Identify which cell holds the provided text, then report its (X, Y) central coordinate. 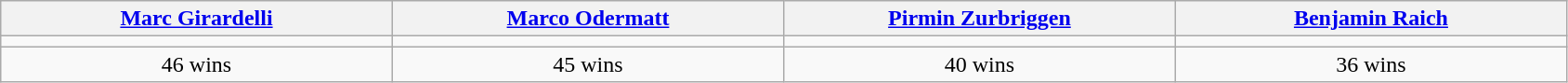
Pirmin Zurbriggen (979, 19)
Benjamin Raich (1371, 19)
36 wins (1371, 64)
Marc Girardelli (197, 19)
40 wins (979, 64)
45 wins (587, 64)
46 wins (197, 64)
Marco Odermatt (587, 19)
